Identify which cell holds the provided text, then report its [x, y] central coordinate. 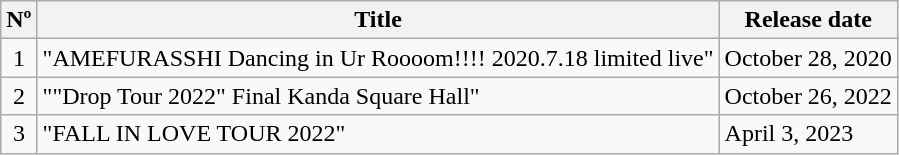
October 28, 2020 [808, 58]
""Drop Tour 2022" Final Kanda Square Hall" [378, 96]
"FALL IN LOVE TOUR 2022" [378, 134]
2 [19, 96]
3 [19, 134]
Title [378, 20]
April 3, 2023 [808, 134]
Nº [19, 20]
1 [19, 58]
October 26, 2022 [808, 96]
Release date [808, 20]
"AMEFURASSHI Dancing in Ur Roooom!!!! 2020.7.18 limited live" [378, 58]
